Identify which cell holds the provided text, then report its (x, y) central coordinate. 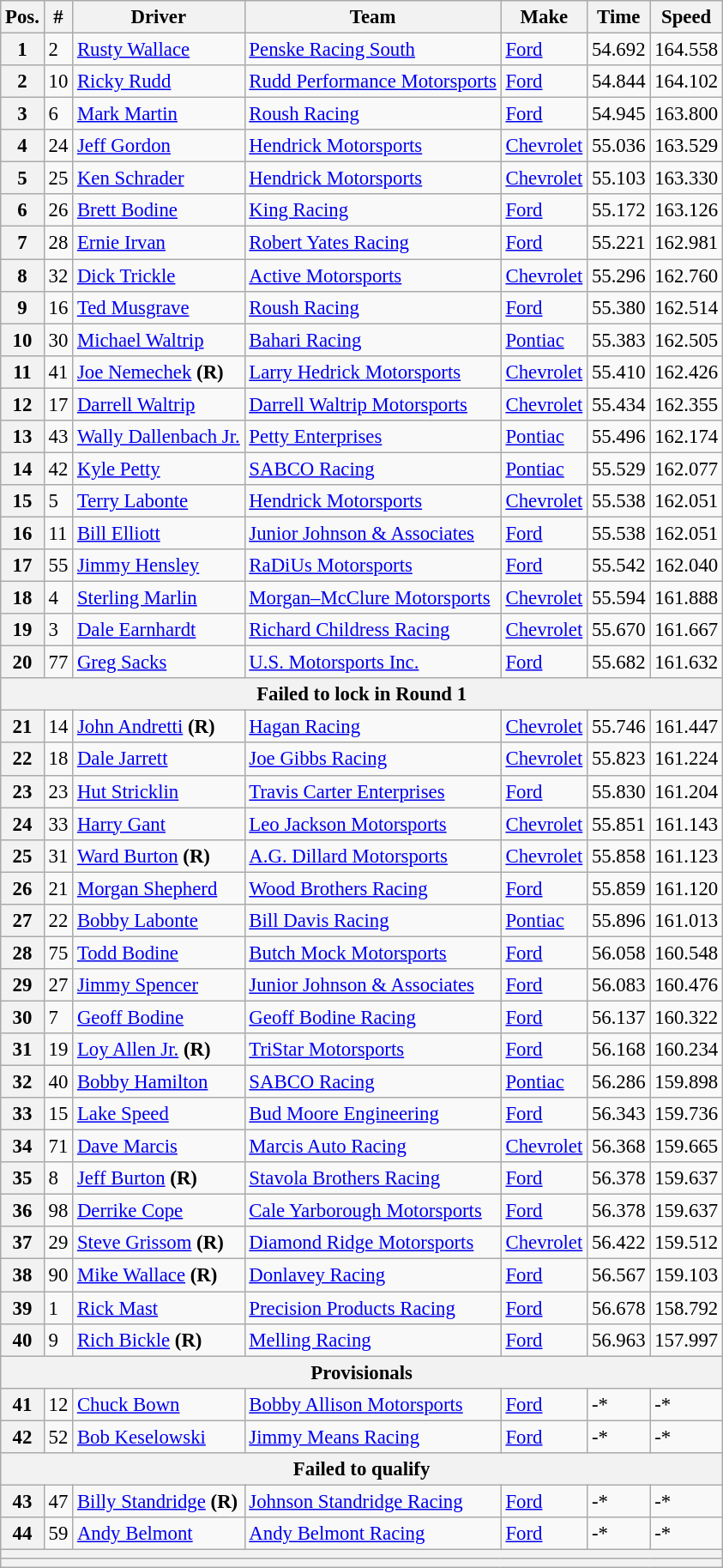
Bahari Racing (372, 340)
56.168 (619, 1050)
Penske Racing South (372, 50)
Greg Sacks (159, 663)
162.760 (686, 275)
163.529 (686, 146)
RaDiUs Motorsports (372, 566)
161.013 (686, 921)
Geoff Bodine (159, 1017)
Richard Childress Racing (372, 630)
Failed to lock in Round 1 (362, 694)
77 (58, 663)
162.174 (686, 437)
Travis Carter Enterprises (372, 791)
Ted Musgrave (159, 307)
38 (22, 1275)
98 (58, 1211)
Andy Belmont (159, 1534)
Michael Waltrip (159, 340)
Lake Speed (159, 1114)
55.851 (619, 824)
Andy Belmont Racing (372, 1534)
37 (22, 1244)
75 (58, 953)
Leo Jackson Motorsports (372, 824)
Ward Burton (R) (159, 856)
U.S. Motorsports Inc. (372, 663)
39 (22, 1308)
55.383 (619, 340)
163.330 (686, 179)
Harry Gant (159, 824)
Sterling Marlin (159, 598)
20 (22, 663)
Ken Schrader (159, 179)
55.496 (619, 437)
56.058 (619, 953)
Robert Yates Racing (372, 243)
TriStar Motorsports (372, 1050)
160.548 (686, 953)
Active Motorsports (372, 275)
161.667 (686, 630)
160.322 (686, 1017)
Precision Products Racing (372, 1308)
161.123 (686, 856)
162.040 (686, 566)
55.542 (619, 566)
52 (58, 1437)
Donlavey Racing (372, 1275)
Mike Wallace (R) (159, 1275)
Darrell Waltrip Motorsports (372, 404)
Mark Martin (159, 114)
Cale Yarborough Motorsports (372, 1211)
Loy Allen Jr. (R) (159, 1050)
54.945 (619, 114)
Jeff Gordon (159, 146)
Failed to qualify (362, 1469)
Bobby Labonte (159, 921)
161.204 (686, 791)
Provisionals (362, 1372)
Marcis Auto Racing (372, 1147)
161.224 (686, 760)
Bobby Hamilton (159, 1082)
Terry Labonte (159, 501)
55.296 (619, 275)
161.120 (686, 888)
Melling Racing (372, 1340)
Johnson Standridge Racing (372, 1501)
55.682 (619, 663)
55.823 (619, 760)
Dale Earnhardt (159, 630)
159.665 (686, 1147)
Joe Nemechek (R) (159, 372)
Bill Elliott (159, 533)
Wally Dallenbach Jr. (159, 437)
56.137 (619, 1017)
55.746 (619, 727)
56.422 (619, 1244)
55.594 (619, 598)
Speed (686, 17)
161.632 (686, 663)
56.286 (619, 1082)
44 (22, 1534)
55.172 (619, 210)
163.126 (686, 210)
54.692 (619, 50)
55.896 (619, 921)
Larry Hedrick Motorsports (372, 372)
Billy Standridge (R) (159, 1501)
56.343 (619, 1114)
161.888 (686, 598)
59 (58, 1534)
Darrell Waltrip (159, 404)
71 (58, 1147)
55.103 (619, 179)
Joe Gibbs Racing (372, 760)
34 (22, 1147)
160.234 (686, 1050)
159.736 (686, 1114)
Bud Moore Engineering (372, 1114)
Todd Bodine (159, 953)
Morgan Shepherd (159, 888)
158.792 (686, 1308)
Geoff Bodine Racing (372, 1017)
Butch Mock Motorsports (372, 953)
Brett Bodine (159, 210)
160.476 (686, 985)
Wood Brothers Racing (372, 888)
55.830 (619, 791)
162.505 (686, 340)
# (58, 17)
John Andretti (R) (159, 727)
162.514 (686, 307)
162.426 (686, 372)
Diamond Ridge Motorsports (372, 1244)
Bill Davis Racing (372, 921)
Jimmy Means Racing (372, 1437)
Bob Keselowski (159, 1437)
Team (372, 17)
162.077 (686, 469)
55.410 (619, 372)
55.858 (619, 856)
Bobby Allison Motorsports (372, 1404)
55.380 (619, 307)
Rusty Wallace (159, 50)
Rick Mast (159, 1308)
Dave Marcis (159, 1147)
56.678 (619, 1308)
55.036 (619, 146)
55.529 (619, 469)
Hut Stricklin (159, 791)
55.859 (619, 888)
163.800 (686, 114)
54.844 (619, 82)
56.963 (619, 1340)
55.434 (619, 404)
Kyle Petty (159, 469)
Dale Jarrett (159, 760)
55.670 (619, 630)
Chuck Bown (159, 1404)
Pos. (22, 17)
164.558 (686, 50)
13 (22, 437)
90 (58, 1275)
55 (58, 566)
Rich Bickle (R) (159, 1340)
56.083 (619, 985)
35 (22, 1178)
Make (544, 17)
161.447 (686, 727)
162.355 (686, 404)
159.898 (686, 1082)
159.103 (686, 1275)
Rudd Performance Motorsports (372, 82)
Ernie Irvan (159, 243)
Jimmy Hensley (159, 566)
56.567 (619, 1275)
Morgan–McClure Motorsports (372, 598)
Ricky Rudd (159, 82)
King Racing (372, 210)
159.512 (686, 1244)
161.143 (686, 824)
157.997 (686, 1340)
55.221 (619, 243)
Jeff Burton (R) (159, 1178)
Driver (159, 17)
Jimmy Spencer (159, 985)
162.981 (686, 243)
47 (58, 1501)
A.G. Dillard Motorsports (372, 856)
Stavola Brothers Racing (372, 1178)
36 (22, 1211)
Derrike Cope (159, 1211)
164.102 (686, 82)
Hagan Racing (372, 727)
Steve Grissom (R) (159, 1244)
Petty Enterprises (372, 437)
Dick Trickle (159, 275)
56.368 (619, 1147)
Time (619, 17)
